Capture the cell that displays the provided text and extract its (x, y) central coordinate. 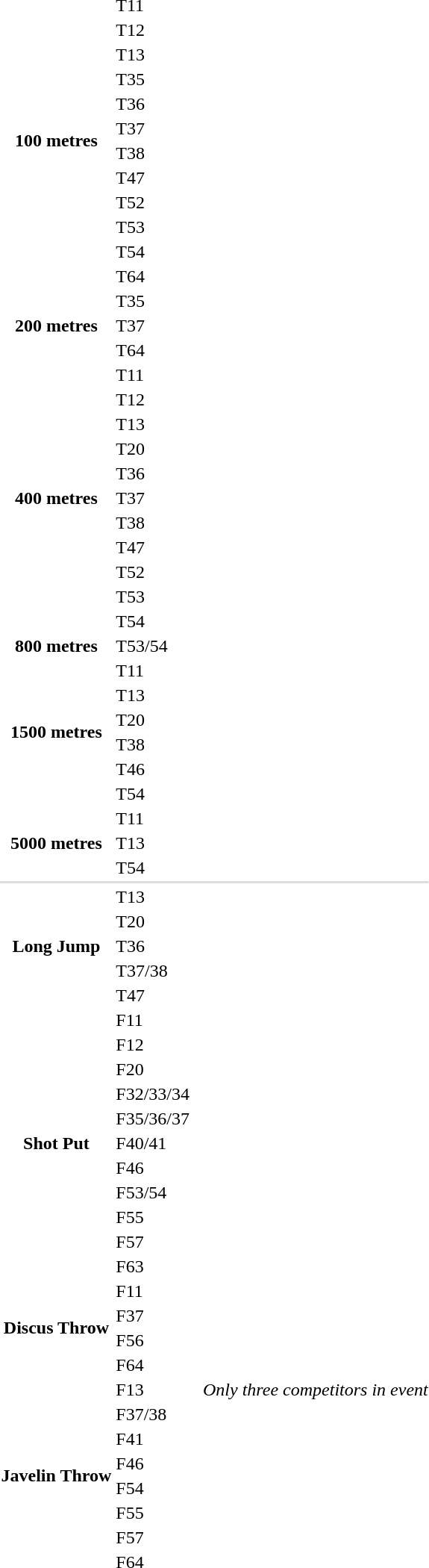
F53/54 (153, 1192)
T37/38 (153, 971)
Shot Put (57, 1143)
T53/54 (153, 646)
200 metres (57, 326)
F41 (153, 1439)
F13 (153, 1390)
F64 (153, 1365)
Long Jump (57, 946)
800 metres (57, 646)
F56 (153, 1340)
F37/38 (153, 1414)
F32/33/34 (153, 1094)
F63 (153, 1266)
5000 metres (57, 843)
T46 (153, 769)
1500 metres (57, 732)
F40/41 (153, 1143)
F35/36/37 (153, 1119)
400 metres (57, 498)
F20 (153, 1069)
Discus Throw (57, 1328)
F12 (153, 1045)
F54 (153, 1488)
F37 (153, 1316)
